Locate the cell with the specified text and output its (X, Y) center coordinate. 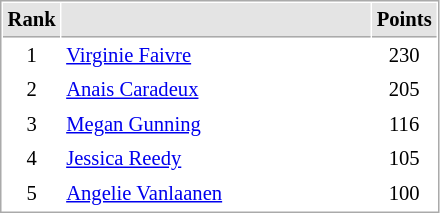
230 (404, 56)
3 (32, 124)
2 (32, 90)
116 (404, 124)
Anais Caradeux (216, 90)
Virginie Faivre (216, 56)
Rank (32, 20)
1 (32, 56)
Angelie Vanlaanen (216, 194)
Points (404, 20)
Jessica Reedy (216, 158)
4 (32, 158)
205 (404, 90)
100 (404, 194)
Megan Gunning (216, 124)
5 (32, 194)
105 (404, 158)
